Extract the [X, Y] coordinate from the center of the cell holding the provided text.  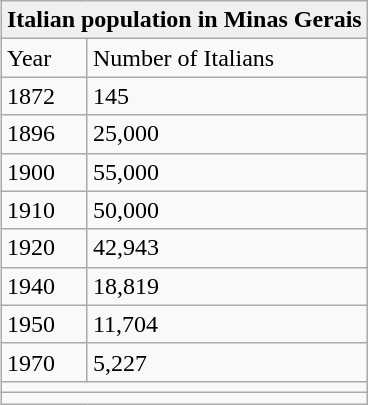
42,943 [227, 248]
1900 [44, 172]
50,000 [227, 210]
55,000 [227, 172]
1910 [44, 210]
Italian population in Minas Gerais [184, 20]
1940 [44, 286]
25,000 [227, 134]
1970 [44, 362]
1920 [44, 248]
1896 [44, 134]
1872 [44, 96]
18,819 [227, 286]
Number of Italians [227, 58]
145 [227, 96]
1950 [44, 324]
11,704 [227, 324]
Year [44, 58]
5,227 [227, 362]
